Detect which cell encompasses the target text, then output its (X, Y) center coordinate. 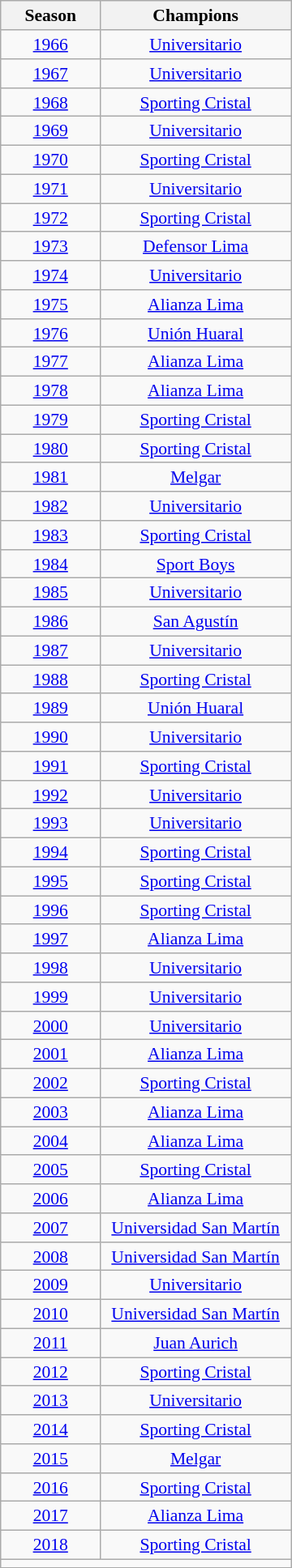
1981 (50, 477)
San Agustín (196, 621)
2004 (50, 1141)
1995 (50, 881)
1997 (50, 939)
2007 (50, 1228)
1972 (50, 218)
2009 (50, 1285)
2012 (50, 1372)
1998 (50, 968)
2006 (50, 1199)
1976 (50, 333)
2000 (50, 1025)
1970 (50, 160)
1967 (50, 74)
1986 (50, 621)
Defensor Lima (196, 246)
Juan Aurich (196, 1343)
1993 (50, 824)
2002 (50, 1083)
2014 (50, 1430)
1994 (50, 852)
1991 (50, 766)
Season (50, 15)
1985 (50, 593)
2015 (50, 1459)
1966 (50, 45)
1988 (50, 680)
1973 (50, 246)
1984 (50, 564)
1977 (50, 362)
2017 (50, 1516)
2011 (50, 1343)
2013 (50, 1400)
1980 (50, 449)
2003 (50, 1112)
1999 (50, 997)
1989 (50, 708)
2016 (50, 1487)
1992 (50, 795)
2005 (50, 1170)
2010 (50, 1314)
2008 (50, 1256)
1990 (50, 737)
1968 (50, 102)
1974 (50, 275)
1987 (50, 650)
1983 (50, 535)
1979 (50, 420)
2018 (50, 1545)
1996 (50, 910)
Sport Boys (196, 564)
2001 (50, 1055)
1975 (50, 305)
1971 (50, 189)
1982 (50, 506)
1978 (50, 390)
Champions (196, 15)
1969 (50, 131)
